Provide the (x, y) coordinate of the cell's center where the given text is located.  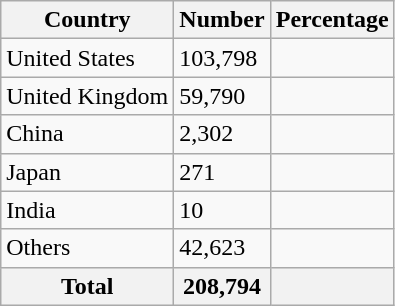
Japan (88, 172)
Others (88, 248)
42,623 (222, 248)
United Kingdom (88, 96)
China (88, 134)
Number (222, 20)
59,790 (222, 96)
Percentage (332, 20)
271 (222, 172)
India (88, 210)
103,798 (222, 58)
United States (88, 58)
10 (222, 210)
208,794 (222, 286)
Total (88, 286)
2,302 (222, 134)
Country (88, 20)
